From the cell containing the given text, extract its center point as [X, Y] coordinate. 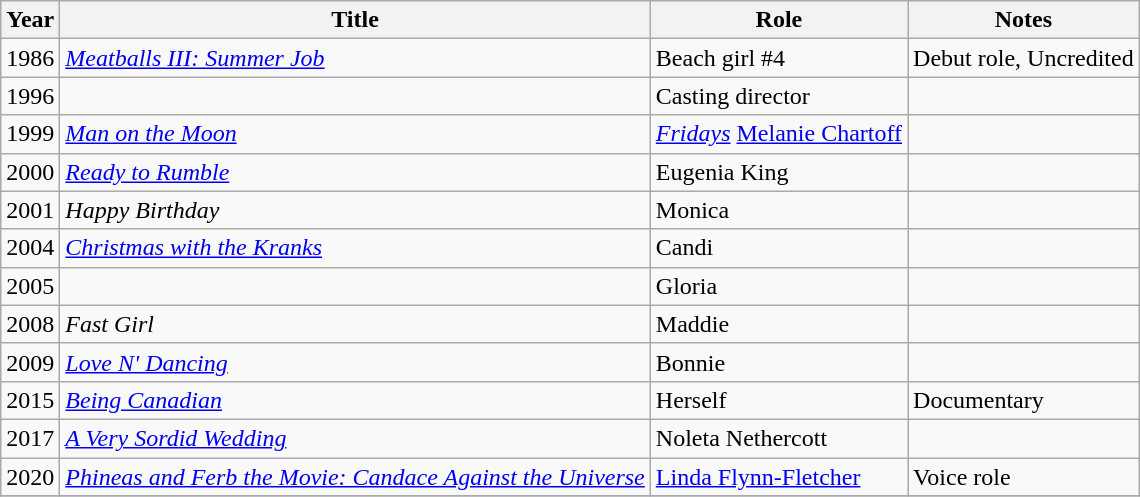
Maddie [778, 324]
A Very Sordid Wedding [355, 438]
2000 [30, 172]
Ready to Rumble [355, 172]
Fridays Melanie Chartoff [778, 134]
1986 [30, 58]
Happy Birthday [355, 210]
Notes [1024, 20]
Documentary [1024, 400]
Debut role, Uncredited [1024, 58]
Meatballs III: Summer Job [355, 58]
1999 [30, 134]
Casting director [778, 96]
Gloria [778, 286]
2008 [30, 324]
Phineas and Ferb the Movie: Candace Against the Universe [355, 477]
Candi [778, 248]
Noleta Nethercott [778, 438]
2004 [30, 248]
2009 [30, 362]
Herself [778, 400]
Fast Girl [355, 324]
Being Canadian [355, 400]
Eugenia King [778, 172]
2015 [30, 400]
Linda Flynn-Fletcher [778, 477]
2017 [30, 438]
Voice role [1024, 477]
Monica [778, 210]
Year [30, 20]
Role [778, 20]
Love N' Dancing [355, 362]
Bonnie [778, 362]
1996 [30, 96]
Beach girl #4 [778, 58]
Title [355, 20]
Man on the Moon [355, 134]
2005 [30, 286]
Christmas with the Kranks [355, 248]
2001 [30, 210]
2020 [30, 477]
